Return (X, Y) of the center of cell containing provided text 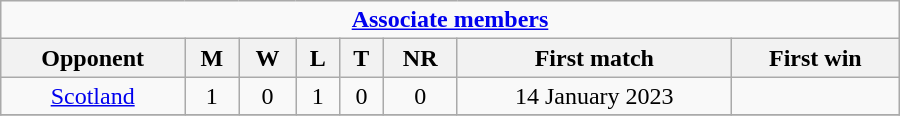
Associate members (450, 20)
T (362, 58)
14 January 2023 (594, 96)
Opponent (93, 58)
Scotland (93, 96)
L (318, 58)
First match (594, 58)
NR (420, 58)
M (212, 58)
First win (815, 58)
W (268, 58)
